Extract the (x, y) coordinate from the center of the cell holding the provided text.  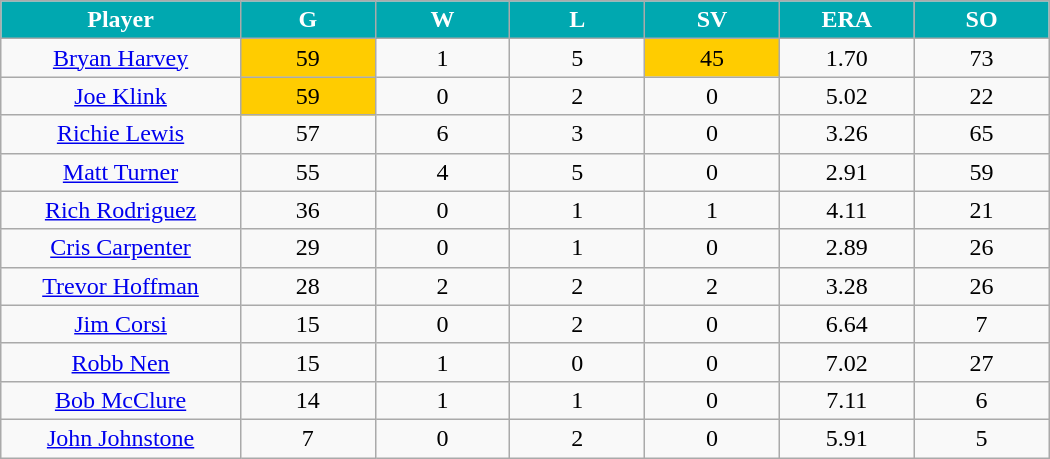
45 (712, 58)
3.28 (846, 286)
SO (982, 20)
1.70 (846, 58)
6.64 (846, 324)
28 (308, 286)
W (442, 20)
36 (308, 210)
7.11 (846, 400)
22 (982, 96)
Bryan Harvey (121, 58)
3.26 (846, 134)
Trevor Hoffman (121, 286)
3 (578, 134)
57 (308, 134)
29 (308, 248)
Cris Carpenter (121, 248)
SV (712, 20)
Bob McClure (121, 400)
73 (982, 58)
5.91 (846, 438)
65 (982, 134)
Matt Turner (121, 172)
55 (308, 172)
21 (982, 210)
G (308, 20)
Rich Rodriguez (121, 210)
Richie Lewis (121, 134)
14 (308, 400)
Jim Corsi (121, 324)
27 (982, 362)
7.02 (846, 362)
L (578, 20)
Robb Nen (121, 362)
Joe Klink (121, 96)
Player (121, 20)
ERA (846, 20)
John Johnstone (121, 438)
2.89 (846, 248)
2.91 (846, 172)
4 (442, 172)
5.02 (846, 96)
4.11 (846, 210)
